Extract the [X, Y] coordinate from the center of the cell holding the provided text.  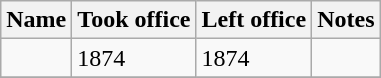
Left office [254, 20]
Took office [134, 20]
Notes [346, 20]
Name [36, 20]
